Capture the cell that displays the provided text and extract its [x, y] central coordinate. 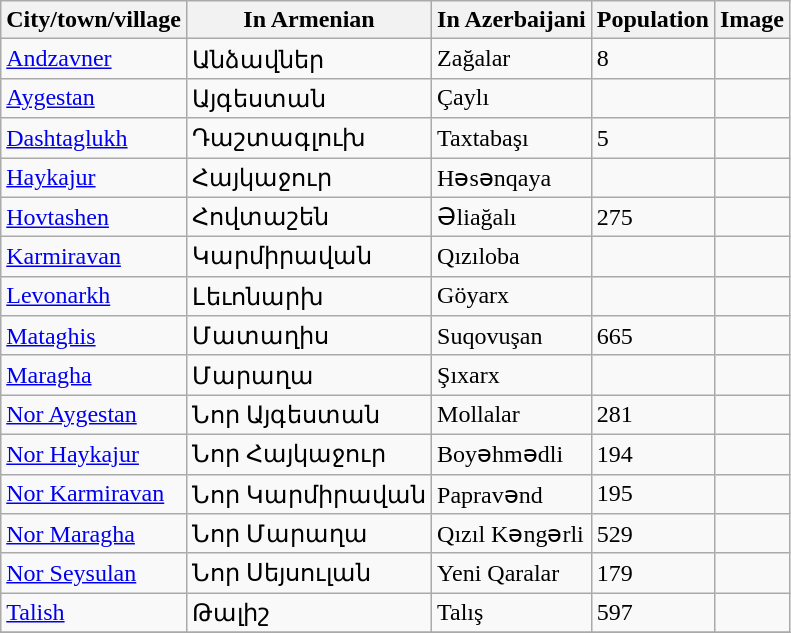
Talış [512, 613]
Դաշտագլուխ [308, 138]
179 [652, 573]
Əliağalı [512, 217]
281 [652, 415]
Dashtaglukh [94, 138]
Nor Seysulan [94, 573]
Nor Haykajur [94, 454]
529 [652, 534]
Այգեստան [308, 98]
275 [652, 217]
Şıxarx [512, 375]
Levonarkh [94, 296]
Maragha [94, 375]
In Azerbaijani [512, 20]
Թալիշ [308, 613]
665 [652, 336]
City/town/village [94, 20]
Zağalar [512, 59]
Aygestan [94, 98]
Mollalar [512, 415]
Նոր Հայկաջուր [308, 454]
Suqovuşan [512, 336]
Yeni Qaralar [512, 573]
Nor Aygestan [94, 415]
Qızıl Kəngərli [512, 534]
Boyəhmədli [512, 454]
In Armenian [308, 20]
Göyarx [512, 296]
Մատաղիս [308, 336]
Մարաղա [308, 375]
Talish [94, 613]
Mataghis [94, 336]
Hovtashen [94, 217]
Çaylı [512, 98]
Image [752, 20]
Population [652, 20]
Նոր Մարաղա [308, 534]
Nor Maragha [94, 534]
194 [652, 454]
5 [652, 138]
Papravənd [512, 494]
Հովտաշեն [308, 217]
195 [652, 494]
Հայկաջուր [308, 178]
Nor Karmiravan [94, 494]
8 [652, 59]
Karmiravan [94, 257]
Taxtabaşı [512, 138]
Həsənqaya [512, 178]
Andzavner [94, 59]
Նոր Այգեստան [308, 415]
Անձավներ [308, 59]
Haykajur [94, 178]
Qızıloba [512, 257]
Կարմիրավան [308, 257]
Նոր Սեյսուլան [308, 573]
Նոր Կարմիրավան [308, 494]
597 [652, 613]
Լեւոնարխ [308, 296]
